Scan for the cell matching the given text and deliver its [X, Y] coordinate at center. 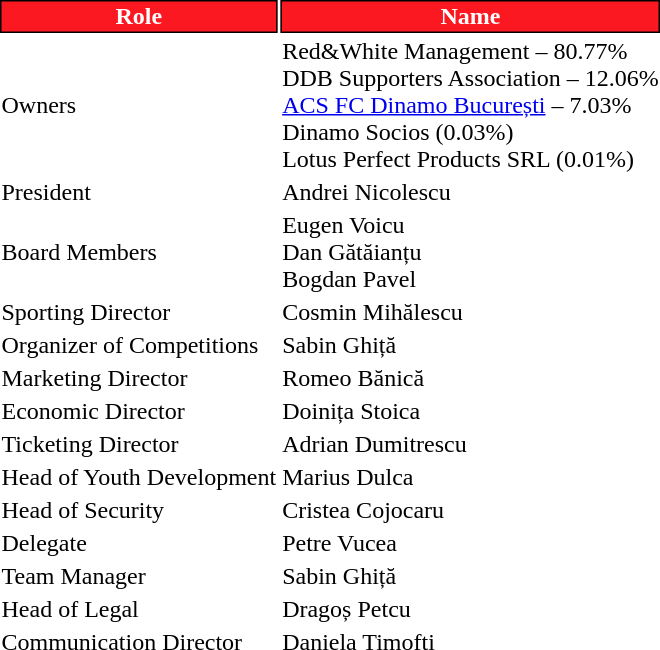
Head of Youth Development [139, 477]
Economic Director [139, 411]
Board Members [139, 252]
Owners [139, 105]
Head of Security [139, 510]
Ticketing Director [139, 444]
Head of Legal [139, 609]
Sporting Director [139, 312]
Role [139, 16]
Team Manager [139, 576]
President [139, 192]
Delegate [139, 543]
Marketing Director [139, 378]
Organizer of Competitions [139, 345]
